Output the (x, y) coordinate of the center of the cell containing the given text.  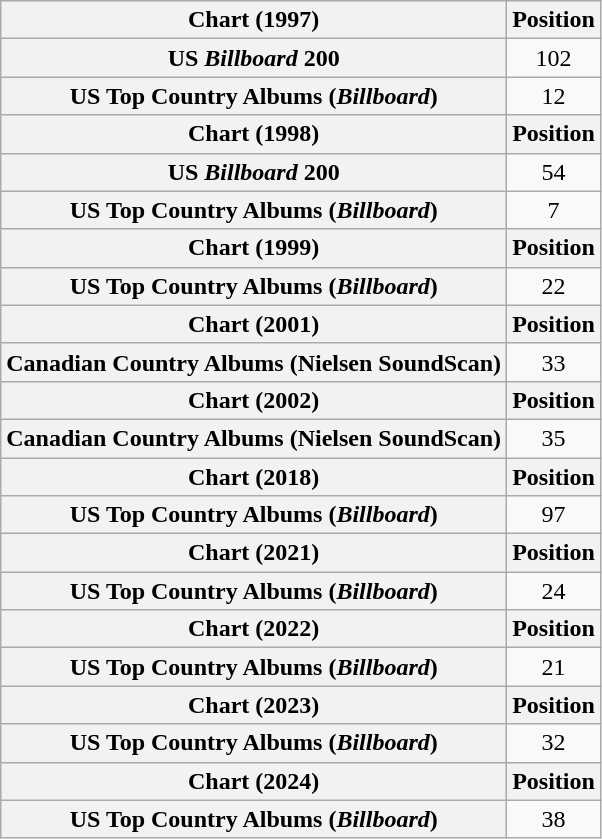
Chart (2021) (254, 553)
12 (554, 96)
Chart (1999) (254, 248)
Chart (2022) (254, 629)
Chart (2024) (254, 781)
33 (554, 362)
Chart (1997) (254, 20)
38 (554, 819)
102 (554, 58)
97 (554, 515)
Chart (1998) (254, 134)
7 (554, 210)
Chart (2001) (254, 324)
22 (554, 286)
Chart (2023) (254, 705)
35 (554, 438)
21 (554, 667)
24 (554, 591)
Chart (2018) (254, 477)
32 (554, 743)
Chart (2002) (254, 400)
54 (554, 172)
